Extract the (X, Y) coordinate from the center of the cell holding the provided text.  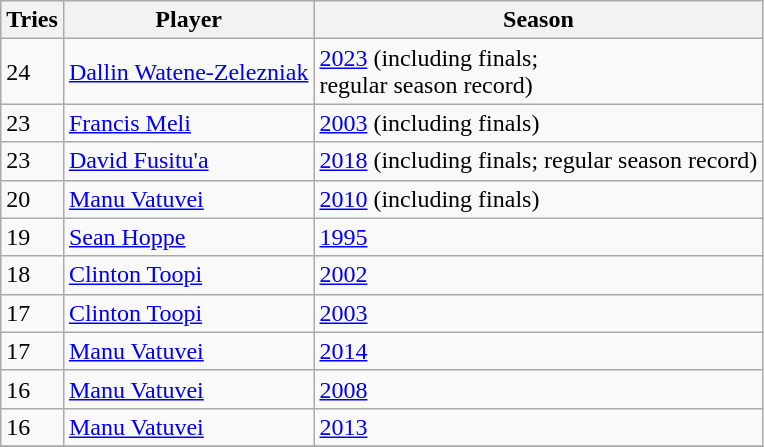
2023 (including finals;regular season record) (538, 72)
2013 (538, 427)
2014 (538, 351)
2018 (including finals; regular season record) (538, 161)
2003 (538, 313)
Francis Meli (188, 123)
2008 (538, 389)
19 (32, 237)
Dallin Watene-Zelezniak (188, 72)
Tries (32, 20)
20 (32, 199)
Sean Hoppe (188, 237)
1995 (538, 237)
18 (32, 275)
Player (188, 20)
David Fusitu'a (188, 161)
Season (538, 20)
2010 (including finals) (538, 199)
24 (32, 72)
2002 (538, 275)
2003 (including finals) (538, 123)
